Locate the cell with the specified text and output its (x, y) center coordinate. 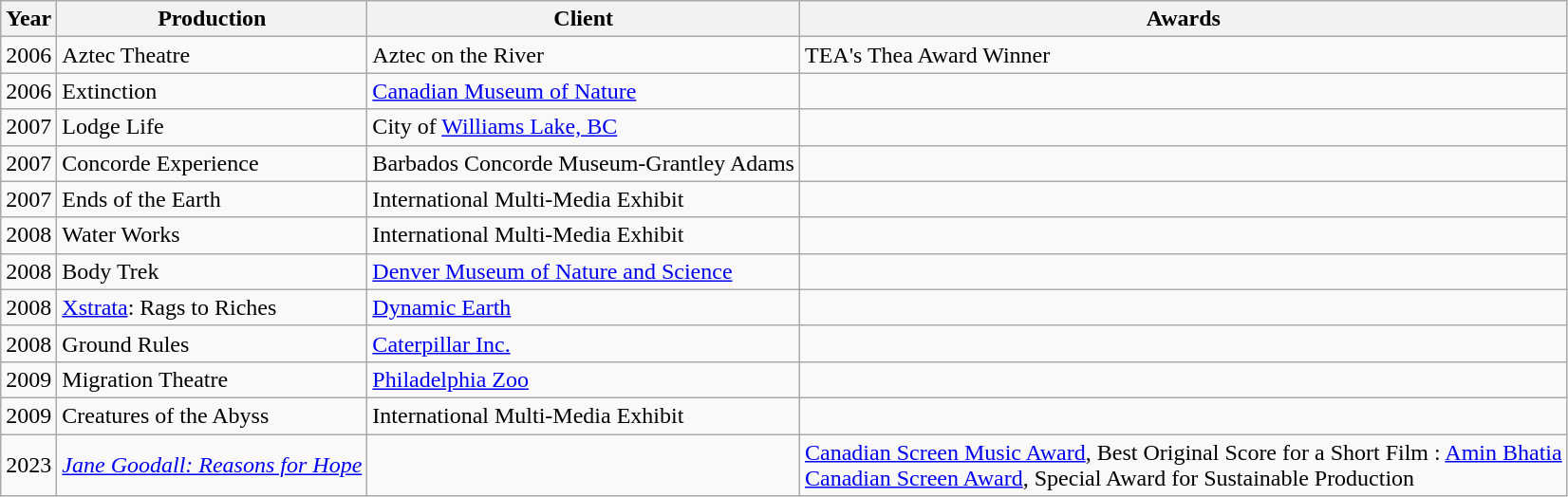
Awards (1183, 19)
Client (584, 19)
Lodge Life (213, 127)
TEA's Thea Award Winner (1183, 55)
Ends of the Earth (213, 199)
Denver Museum of Nature and Science (584, 271)
Canadian Screen Music Award, Best Original Score for a Short Film : Amin BhatiaCanadian Screen Award, Special Award for Sustainable Production (1183, 465)
Xstrata: Rags to Riches (213, 307)
Dynamic Earth (584, 307)
Production (213, 19)
2023 (28, 465)
Water Works (213, 235)
Extinction (213, 91)
Jane Goodall: Reasons for Hope (213, 465)
Concorde Experience (213, 163)
Creatures of the Abyss (213, 415)
Body Trek (213, 271)
Caterpillar Inc. (584, 343)
City of Williams Lake, BC (584, 127)
Ground Rules (213, 343)
Aztec Theatre (213, 55)
Philadelphia Zoo (584, 379)
Canadian Museum of Nature (584, 91)
Aztec on the River (584, 55)
Barbados Concorde Museum-Grantley Adams (584, 163)
Migration Theatre (213, 379)
Year (28, 19)
